Locate the cell with the specified text and output its (x, y) center coordinate. 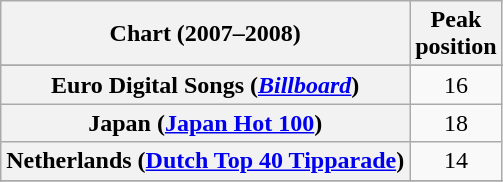
Chart (2007–2008) (206, 34)
Netherlands (Dutch Top 40 Tipparade) (206, 161)
18 (456, 123)
14 (456, 161)
Peakposition (456, 34)
Japan (Japan Hot 100) (206, 123)
16 (456, 85)
Euro Digital Songs (Billboard) (206, 85)
